Locate the cell with the specified text and output its [x, y] center coordinate. 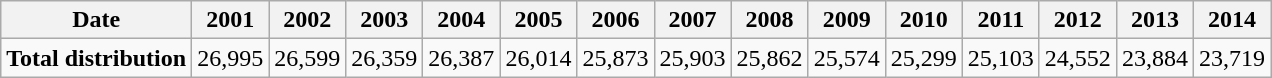
25,903 [692, 58]
2012 [1078, 20]
23,884 [1154, 58]
2007 [692, 20]
2006 [616, 20]
Date [96, 20]
2003 [384, 20]
2008 [770, 20]
2002 [308, 20]
26,387 [462, 58]
25,574 [846, 58]
2001 [230, 20]
26,599 [308, 58]
24,552 [1078, 58]
2004 [462, 20]
2013 [1154, 20]
26,014 [538, 58]
Total distribution [96, 58]
26,359 [384, 58]
25,103 [1000, 58]
26,995 [230, 58]
25,862 [770, 58]
2014 [1232, 20]
23,719 [1232, 58]
2010 [924, 20]
25,299 [924, 58]
25,873 [616, 58]
2009 [846, 20]
2005 [538, 20]
2011 [1000, 20]
